Capture the cell that displays the provided text and extract its [X, Y] central coordinate. 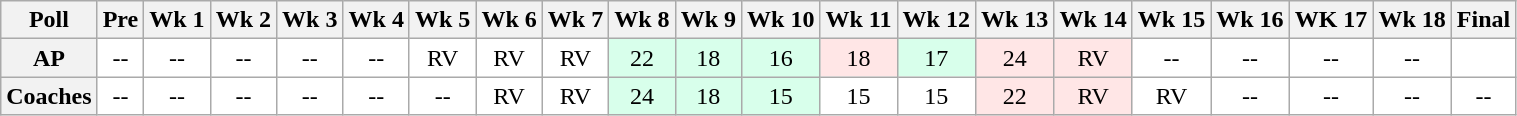
Wk 2 [243, 20]
Wk 9 [708, 20]
Final [1483, 20]
Pre [120, 20]
Wk 10 [781, 20]
Wk 12 [936, 20]
Wk 14 [1093, 20]
Wk 7 [575, 20]
Wk 8 [642, 20]
WK 17 [1331, 20]
AP [49, 58]
Wk 1 [177, 20]
Wk 15 [1171, 20]
Wk 6 [509, 20]
Poll [49, 20]
Wk 16 [1250, 20]
Wk 13 [1014, 20]
Wk 4 [376, 20]
Wk 18 [1412, 20]
Coaches [49, 96]
16 [781, 58]
Wk 11 [858, 20]
Wk 5 [442, 20]
Wk 3 [310, 20]
17 [936, 58]
